Extract the (X, Y) coordinate from the center of the cell holding the provided text.  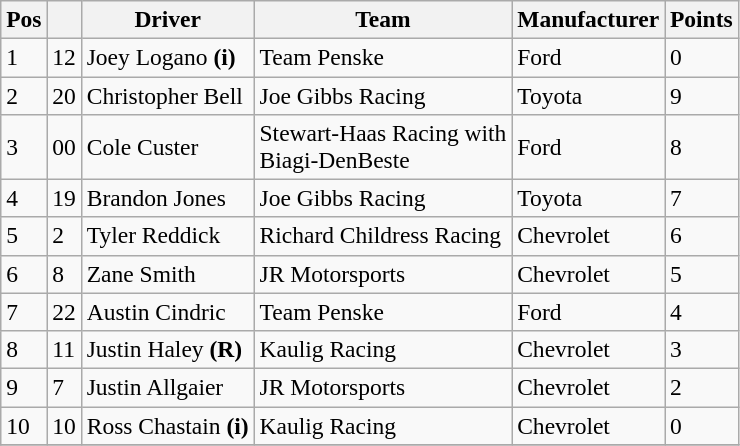
11 (64, 349)
Zane Smith (168, 274)
20 (64, 95)
Austin Cindric (168, 312)
Ross Chastain (i) (168, 425)
Justin Haley (R) (168, 349)
12 (64, 57)
Stewart-Haas Racing withBiagi-DenBeste (383, 146)
Tyler Reddick (168, 236)
Driver (168, 19)
Justin Allgaier (168, 387)
Cole Custer (168, 146)
19 (64, 198)
Brandon Jones (168, 198)
Pos (24, 19)
Joey Logano (i) (168, 57)
Points (702, 19)
Christopher Bell (168, 95)
22 (64, 312)
Manufacturer (588, 19)
Team (383, 19)
Richard Childress Racing (383, 236)
1 (24, 57)
00 (64, 146)
